Detect which cell encompasses the target text, then output its [x, y] center coordinate. 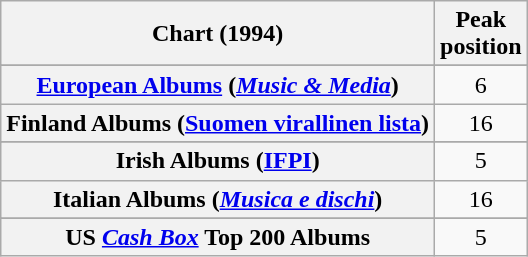
Irish Albums (IFPI) [218, 161]
Chart (1994) [218, 34]
Peakposition [481, 34]
European Albums (Music & Media) [218, 85]
6 [481, 85]
US Cash Box Top 200 Albums [218, 237]
Finland Albums (Suomen virallinen lista) [218, 123]
Italian Albums (Musica e dischi) [218, 199]
